From the cell containing the given text, extract its center point as [X, Y] coordinate. 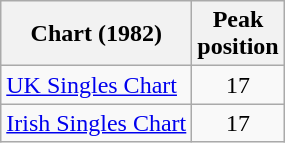
UK Singles Chart [96, 85]
Irish Singles Chart [96, 123]
Chart (1982) [96, 34]
Peakposition [238, 34]
